Locate the cell with the specified text and output its (x, y) center coordinate. 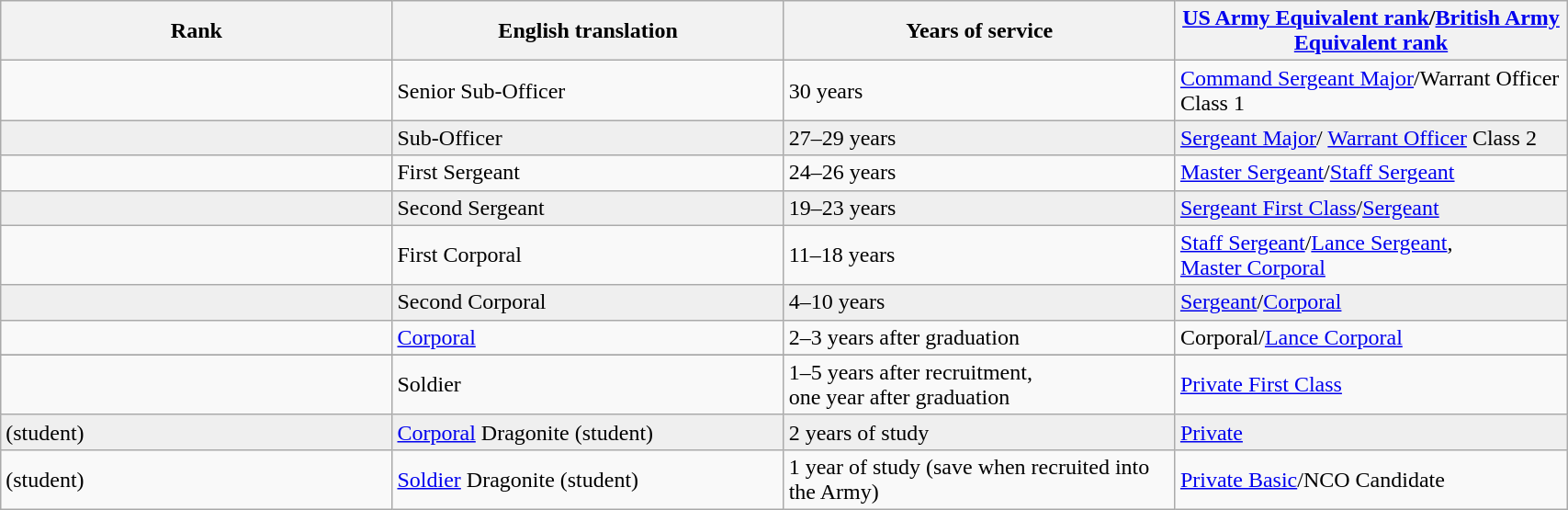
Corporal Dragonite (student) (588, 432)
Second Corporal (588, 302)
First Corporal (588, 255)
Private Basic/NCO Candidate (1371, 480)
1–5 years after recruitment, one year after graduation (979, 384)
Sub-Officer (588, 138)
Private First Class (1371, 384)
Sergeant/Corporal (1371, 302)
Soldier (588, 384)
Second Sergeant (588, 208)
24–26 years (979, 173)
English translation (588, 31)
Soldier Dragonite (student) (588, 480)
Corporal/Lance Corporal (1371, 337)
Sergeant Major/ Warrant Officer Class 2 (1371, 138)
Sergeant First Class/Sergeant (1371, 208)
11–18 years (979, 255)
Corporal (588, 337)
First Sergeant (588, 173)
Senior Sub-Officer (588, 90)
Master Sergeant/Staff Sergeant (1371, 173)
4–10 years (979, 302)
2 years of study (979, 432)
Command Sergeant Major/Warrant Officer Class 1 (1371, 90)
Rank (197, 31)
US Army Equivalent rank/British Army Equivalent rank (1371, 31)
27–29 years (979, 138)
Staff Sergeant/Lance Sergeant, Master Corporal (1371, 255)
19–23 years (979, 208)
2–3 years after graduation (979, 337)
30 years (979, 90)
Years of service (979, 31)
Private (1371, 432)
1 year of study (save when recruited into the Army) (979, 480)
